Find where the given text appears and provide that cell's center as [X, Y] coordinate. 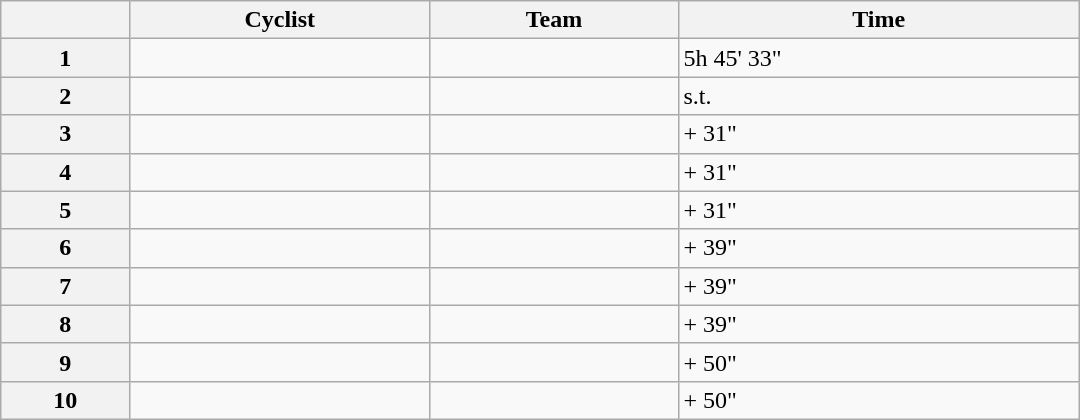
Cyclist [280, 20]
s.t. [878, 96]
4 [66, 172]
8 [66, 324]
Team [554, 20]
1 [66, 58]
2 [66, 96]
10 [66, 400]
7 [66, 286]
6 [66, 248]
5 [66, 210]
9 [66, 362]
5h 45' 33" [878, 58]
Time [878, 20]
3 [66, 134]
